Return [x, y] of the center of cell containing provided text 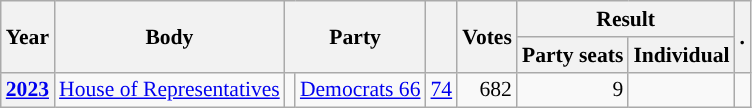
9 [572, 90]
74 [442, 90]
House of Representatives [170, 90]
. [742, 36]
Body [170, 36]
Votes [487, 36]
Party [356, 36]
Individual [681, 55]
Year [28, 36]
Democrats 66 [360, 90]
682 [487, 90]
Result [626, 19]
2023 [28, 90]
Party seats [572, 55]
